Pinpoint the cell where the given text exists, returning its (X, Y) midpoint coordinate. 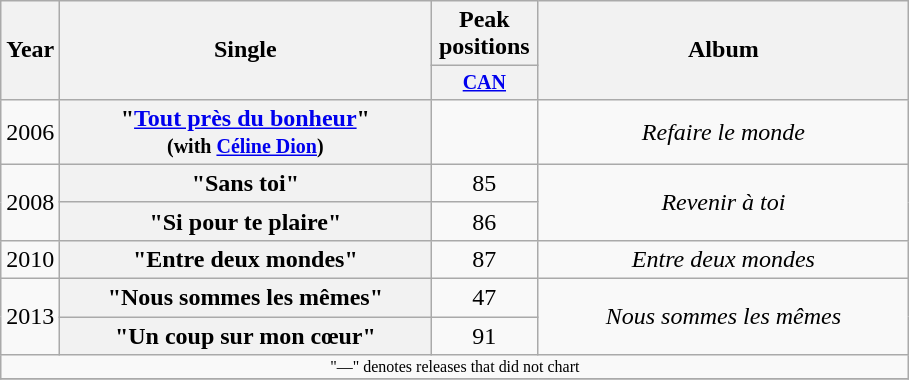
Year (30, 50)
2006 (30, 132)
Nous sommes les mêmes (724, 317)
85 (484, 183)
"Entre deux mondes" (246, 259)
2013 (30, 317)
"Un coup sur mon cœur" (246, 336)
"Tout près du bonheur" (with Céline Dion) (246, 132)
Album (724, 50)
CAN (484, 82)
"Si pour te plaire" (246, 221)
Refaire le monde (724, 132)
"Sans toi" (246, 183)
86 (484, 221)
"Nous sommes les mêmes" (246, 298)
91 (484, 336)
Revenir à toi (724, 202)
Peak positions (484, 34)
47 (484, 298)
"—" denotes releases that did not chart (455, 367)
Entre deux mondes (724, 259)
Single (246, 50)
2008 (30, 202)
87 (484, 259)
2010 (30, 259)
